Determine the (X, Y) coordinate at the center of the cell enclosing the given text.  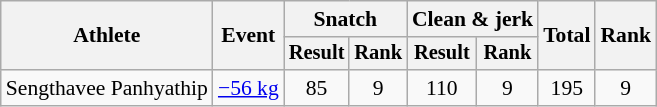
Event (248, 36)
Clean & jerk (472, 19)
Total (566, 36)
85 (317, 88)
Sengthavee Panhyathip (107, 88)
Athlete (107, 36)
110 (442, 88)
−56 kg (248, 88)
195 (566, 88)
Snatch (346, 19)
